Output the (x, y) coordinate of the center of the cell containing the given text.  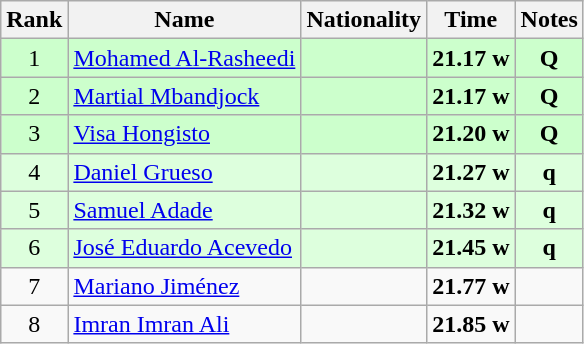
Samuel Adade (184, 210)
1 (34, 58)
21.85 w (471, 324)
5 (34, 210)
Rank (34, 20)
José Eduardo Acevedo (184, 248)
Mariano Jiménez (184, 286)
Daniel Grueso (184, 172)
Nationality (364, 20)
Mohamed Al-Rasheedi (184, 58)
7 (34, 286)
21.32 w (471, 210)
3 (34, 134)
Notes (549, 20)
Martial Mbandjock (184, 96)
Imran Imran Ali (184, 324)
21.20 w (471, 134)
4 (34, 172)
8 (34, 324)
2 (34, 96)
Name (184, 20)
21.77 w (471, 286)
21.45 w (471, 248)
21.27 w (471, 172)
Time (471, 20)
Visa Hongisto (184, 134)
6 (34, 248)
